Identify which cell holds the provided text, then report its [X, Y] central coordinate. 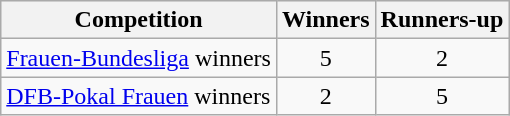
Competition [139, 20]
Runners-up [442, 20]
Frauen-Bundesliga winners [139, 58]
Winners [326, 20]
DFB-Pokal Frauen winners [139, 96]
